Capture the cell that displays the provided text and extract its (X, Y) central coordinate. 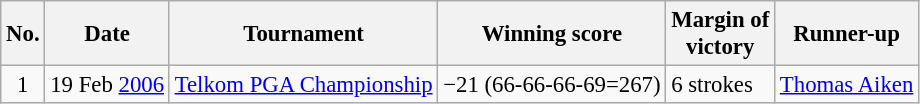
Thomas Aiken (847, 85)
No. (23, 34)
Date (107, 34)
1 (23, 85)
Winning score (552, 34)
Tournament (303, 34)
6 strokes (720, 85)
19 Feb 2006 (107, 85)
Telkom PGA Championship (303, 85)
−21 (66-66-66-69=267) (552, 85)
Margin ofvictory (720, 34)
Runner-up (847, 34)
